Determine the (X, Y) coordinate at the center of the cell enclosing the given text.  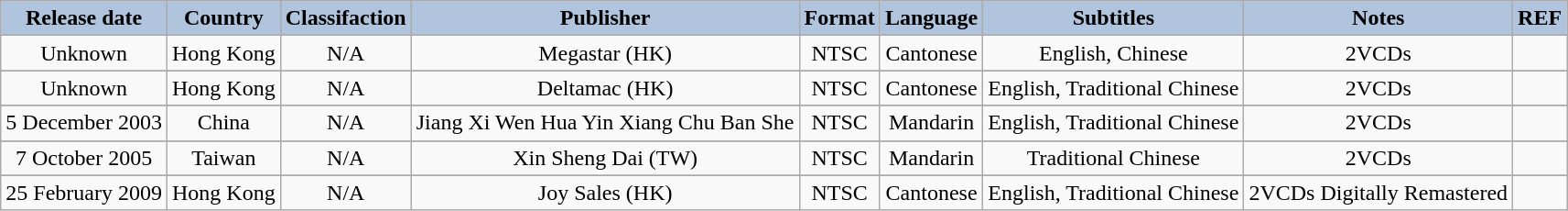
China (223, 123)
Xin Sheng Dai (TW) (605, 158)
Classifaction (346, 18)
Release date (84, 18)
25 February 2009 (84, 193)
Format (839, 18)
Subtitles (1113, 18)
Country (223, 18)
English, Chinese (1113, 53)
Jiang Xi Wen Hua Yin Xiang Chu Ban She (605, 123)
REF (1540, 18)
Deltamac (HK) (605, 88)
2VCDs Digitally Remastered (1379, 193)
7 October 2005 (84, 158)
Megastar (HK) (605, 53)
Language (931, 18)
Joy Sales (HK) (605, 193)
Traditional Chinese (1113, 158)
5 December 2003 (84, 123)
Publisher (605, 18)
Taiwan (223, 158)
Notes (1379, 18)
